Return (x, y) of the center of cell containing provided text 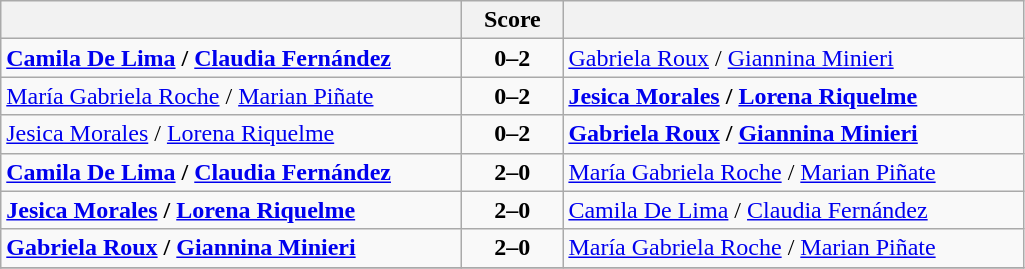
Score (512, 20)
